Return the [X, Y] coordinate for the center point of the cell that contains the specified text.  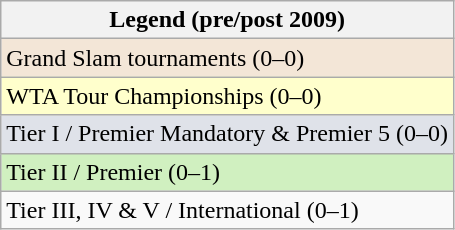
Tier III, IV & V / International (0–1) [228, 210]
Legend (pre/post 2009) [228, 20]
Tier II / Premier (0–1) [228, 172]
WTA Tour Championships (0–0) [228, 96]
Grand Slam tournaments (0–0) [228, 58]
Tier I / Premier Mandatory & Premier 5 (0–0) [228, 134]
